Provide the [x, y] coordinate of the cell's center where the given text is located.  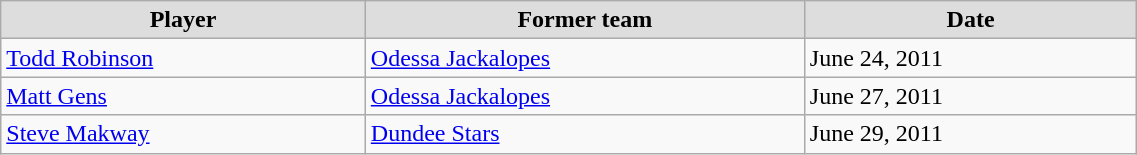
Matt Gens [184, 96]
Former team [584, 20]
Player [184, 20]
Dundee Stars [584, 134]
Steve Makway [184, 134]
June 27, 2011 [970, 96]
Todd Robinson [184, 58]
June 29, 2011 [970, 134]
Date [970, 20]
June 24, 2011 [970, 58]
